Detect which cell encompasses the target text, then output its [x, y] center coordinate. 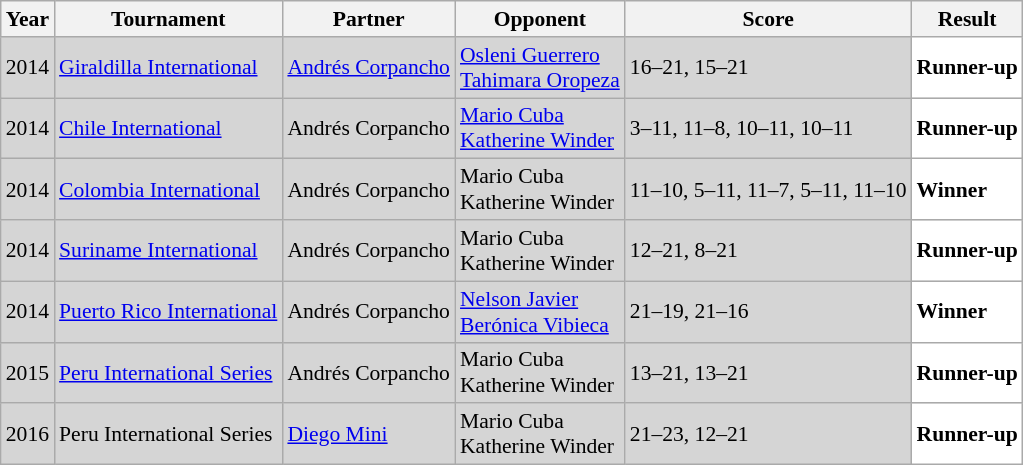
Giraldilla International [168, 68]
11–10, 5–11, 11–7, 5–11, 11–10 [768, 190]
Suriname International [168, 250]
Result [968, 19]
Diego Mini [368, 434]
12–21, 8–21 [768, 250]
Score [768, 19]
Nelson Javier Berónica Vibieca [540, 312]
Year [28, 19]
Chile International [168, 128]
21–23, 12–21 [768, 434]
2015 [28, 372]
13–21, 13–21 [768, 372]
Puerto Rico International [168, 312]
21–19, 21–16 [768, 312]
Partner [368, 19]
Osleni Guerrero Tahimara Oropeza [540, 68]
Tournament [168, 19]
3–11, 11–8, 10–11, 10–11 [768, 128]
Opponent [540, 19]
Colombia International [168, 190]
2016 [28, 434]
16–21, 15–21 [768, 68]
